Detect which cell encompasses the target text, then output its (X, Y) center coordinate. 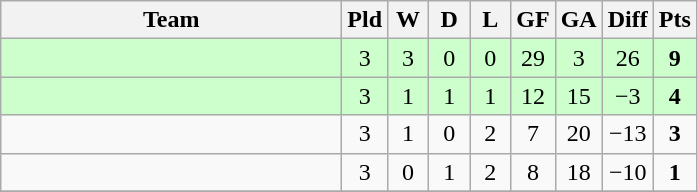
20 (578, 134)
15 (578, 96)
7 (533, 134)
26 (628, 58)
L (490, 20)
GA (578, 20)
W (408, 20)
12 (533, 96)
9 (674, 58)
Pts (674, 20)
29 (533, 58)
Team (172, 20)
−13 (628, 134)
4 (674, 96)
Diff (628, 20)
−3 (628, 96)
GF (533, 20)
Pld (365, 20)
D (450, 20)
18 (578, 172)
−10 (628, 172)
8 (533, 172)
